Return the (x, y) coordinate for the center point of the cell that contains the specified text.  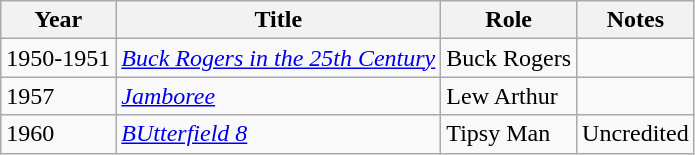
Uncredited (636, 134)
1957 (58, 96)
1960 (58, 134)
Tipsy Man (509, 134)
Title (278, 20)
Year (58, 20)
Buck Rogers (509, 58)
Buck Rogers in the 25th Century (278, 58)
Role (509, 20)
Jamboree (278, 96)
BUtterfield 8 (278, 134)
Notes (636, 20)
Lew Arthur (509, 96)
1950-1951 (58, 58)
